Capture the cell that displays the provided text and extract its [x, y] central coordinate. 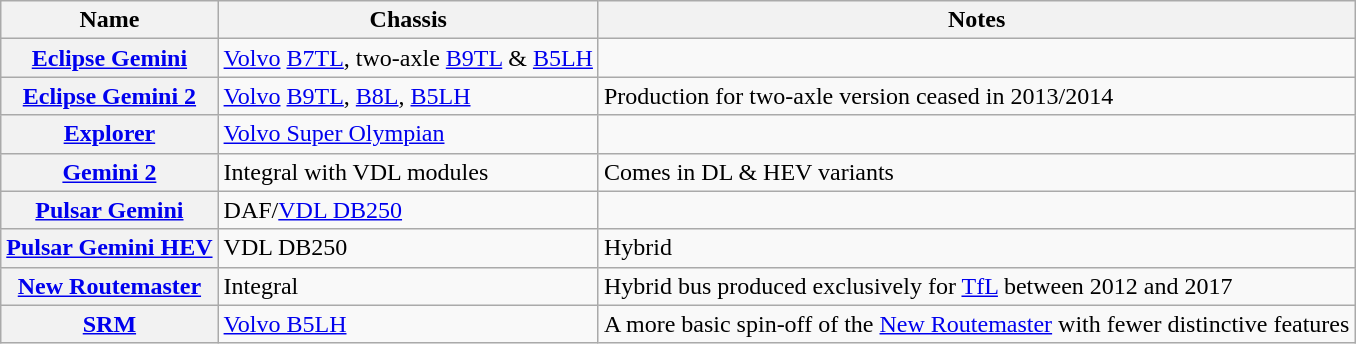
A more basic spin-off of the New Routemaster with fewer distinctive features [976, 324]
SRM [110, 324]
VDL DB250 [408, 248]
Hybrid [976, 248]
Eclipse Gemini 2 [110, 96]
Integral with VDL modules [408, 172]
Comes in DL & HEV variants [976, 172]
Volvo B9TL, B8L, B5LH [408, 96]
Volvo Super Olympian [408, 134]
Pulsar Gemini HEV [110, 248]
DAF/VDL DB250 [408, 210]
Pulsar Gemini [110, 210]
New Routemaster [110, 286]
Gemini 2 [110, 172]
Production for two-axle version ceased in 2013/2014 [976, 96]
Explorer [110, 134]
Name [110, 20]
Notes [976, 20]
Hybrid bus produced exclusively for TfL between 2012 and 2017 [976, 286]
Chassis [408, 20]
Volvo B7TL, two-axle B9TL & B5LH [408, 58]
Integral [408, 286]
Volvo B5LH [408, 324]
Eclipse Gemini [110, 58]
